Locate the cell with the specified text and output its (x, y) center coordinate. 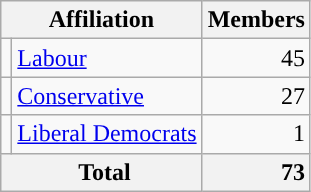
Affiliation (102, 20)
73 (256, 172)
Liberal Democrats (107, 134)
Members (256, 20)
45 (256, 58)
Labour (107, 58)
Total (102, 172)
Conservative (107, 96)
1 (256, 134)
27 (256, 96)
